Search for the cell housing the specified text and yield its (X, Y) center coordinate. 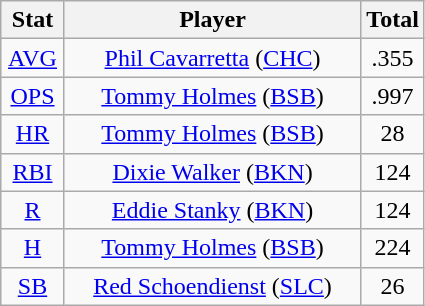
Eddie Stanky (BKN) (212, 210)
26 (393, 286)
Player (212, 20)
224 (393, 248)
.355 (393, 58)
28 (393, 134)
HR (33, 134)
.997 (393, 96)
Stat (33, 20)
Phil Cavarretta (CHC) (212, 58)
AVG (33, 58)
SB (33, 286)
Dixie Walker (BKN) (212, 172)
Total (393, 20)
Red Schoendienst (SLC) (212, 286)
RBI (33, 172)
H (33, 248)
R (33, 210)
OPS (33, 96)
